Determine the (X, Y) coordinate at the center of the cell enclosing the given text.  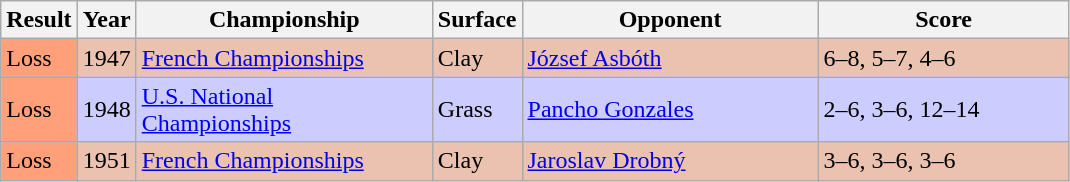
3–6, 3–6, 3–6 (944, 161)
1951 (106, 161)
Jaroslav Drobný (670, 161)
Surface (477, 20)
Score (944, 20)
2–6, 3–6, 12–14 (944, 110)
6–8, 5–7, 4–6 (944, 58)
1947 (106, 58)
U.S. National Championships (284, 110)
Year (106, 20)
Pancho Gonzales (670, 110)
Championship (284, 20)
1948 (106, 110)
Result (39, 20)
Grass (477, 110)
Opponent (670, 20)
József Asbóth (670, 58)
